Pinpoint the cell where the given text exists, returning its [X, Y] midpoint coordinate. 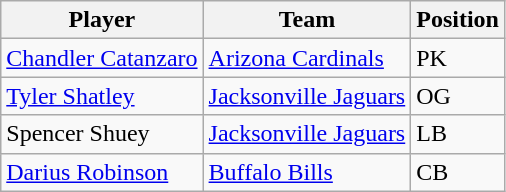
Arizona Cardinals [307, 58]
Team [307, 20]
Spencer Shuey [102, 134]
PK [458, 58]
CB [458, 172]
Tyler Shatley [102, 96]
Darius Robinson [102, 172]
LB [458, 134]
Position [458, 20]
Buffalo Bills [307, 172]
Player [102, 20]
Chandler Catanzaro [102, 58]
OG [458, 96]
